Identify which cell holds the provided text, then report its [X, Y] central coordinate. 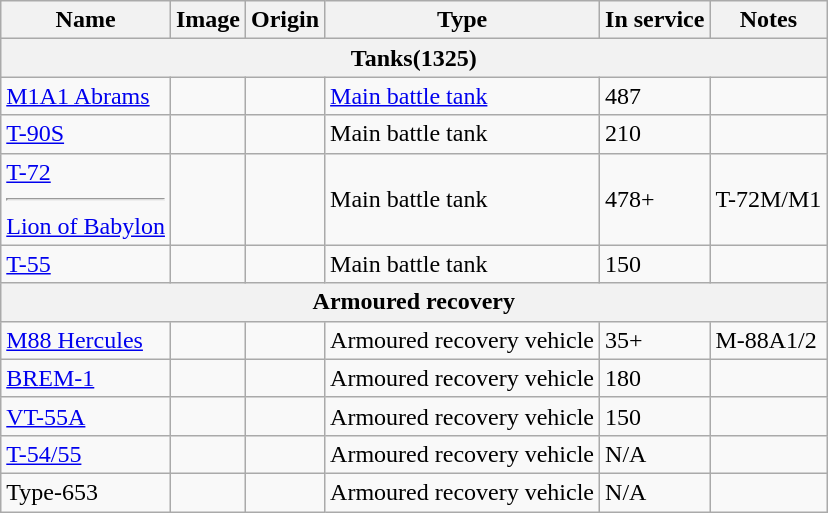
Type [462, 20]
Name [86, 20]
35+ [655, 340]
Armoured recovery [414, 302]
487 [655, 96]
Type-653 [86, 492]
478+ [655, 199]
M-88A1/2 [768, 340]
Notes [768, 20]
T-72M/M1 [768, 199]
M88 Hercules [86, 340]
T-54/55 [86, 454]
Origin [286, 20]
BREM-1 [86, 378]
In service [655, 20]
M1A1 Abrams [86, 96]
Tanks(1325) [414, 58]
Image [208, 20]
210 [655, 134]
T-90S [86, 134]
T-55 [86, 264]
T-72Lion of Babylon [86, 199]
VT-55A [86, 416]
180 [655, 378]
